Provide the [X, Y] coordinate of the cell's center where the given text is located.  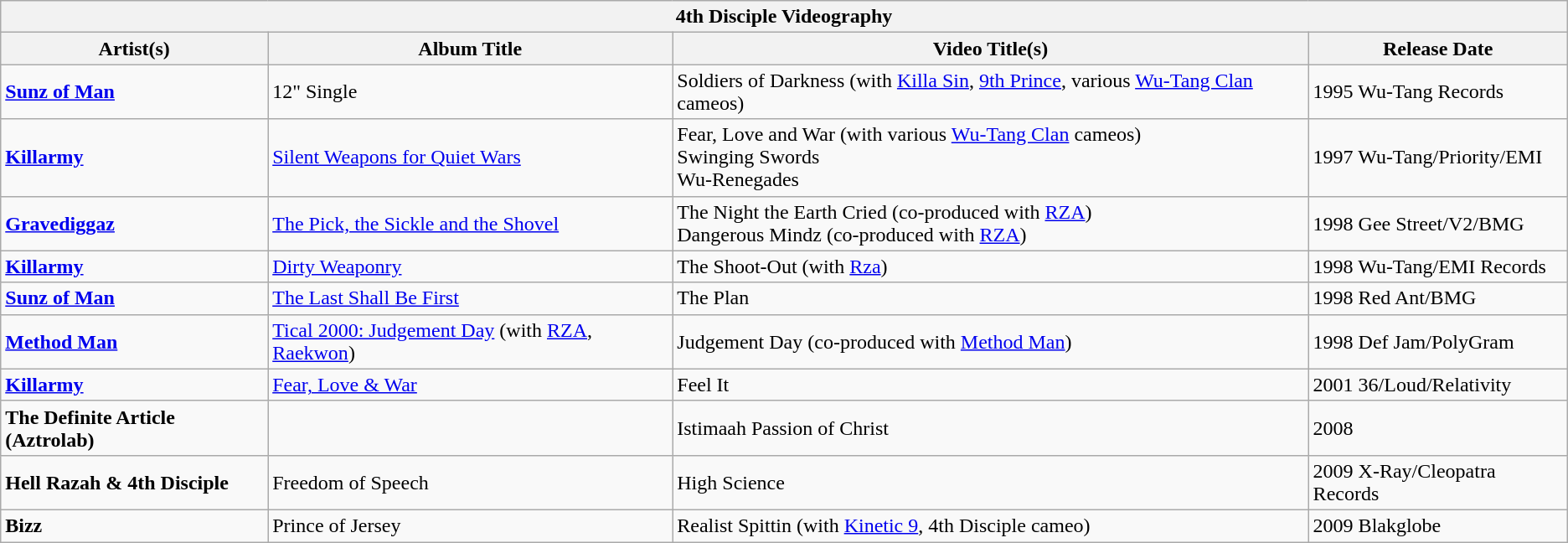
Silent Weapons for Quiet Wars [471, 158]
Feel It [990, 385]
Realist Spittin (with Kinetic 9, 4th Disciple cameo) [990, 525]
2009 Blakglobe [1437, 525]
Gravediggaz [134, 223]
The Pick, the Sickle and the Shovel [471, 223]
2001 36/Loud/Relativity [1437, 385]
1995 Wu-Tang Records [1437, 92]
Dirty Weaponry [471, 266]
Method Man [134, 342]
Istimaah Passion of Christ [990, 427]
Album Title [471, 49]
Prince of Jersey [471, 525]
Fear, Love & War [471, 385]
The Last Shall Be First [471, 298]
Hell Razah & 4th Disciple [134, 483]
2008 [1437, 427]
Soldiers of Darkness (with Killa Sin, 9th Prince, various Wu-Tang Clan cameos) [990, 92]
High Science [990, 483]
Artist(s) [134, 49]
Bizz [134, 525]
Video Title(s) [990, 49]
1998 Red Ant/BMG [1437, 298]
Freedom of Speech [471, 483]
The Definite Article (Aztrolab) [134, 427]
Release Date [1437, 49]
4th Disciple Videography [784, 17]
Judgement Day (co-produced with Method Man) [990, 342]
2009 X-Ray/Cleopatra Records [1437, 483]
12" Single [471, 92]
The Plan [990, 298]
Tical 2000: Judgement Day (with RZA, Raekwon) [471, 342]
1998 Gee Street/V2/BMG [1437, 223]
1997 Wu-Tang/Priority/EMI [1437, 158]
1998 Def Jam/PolyGram [1437, 342]
The Shoot-Out (with Rza) [990, 266]
1998 Wu-Tang/EMI Records [1437, 266]
Fear, Love and War (with various Wu-Tang Clan cameos)Swinging SwordsWu-Renegades [990, 158]
The Night the Earth Cried (co-produced with RZA)Dangerous Mindz (co-produced with RZA) [990, 223]
